Find where the given text appears and provide that cell's center as (X, Y) coordinate. 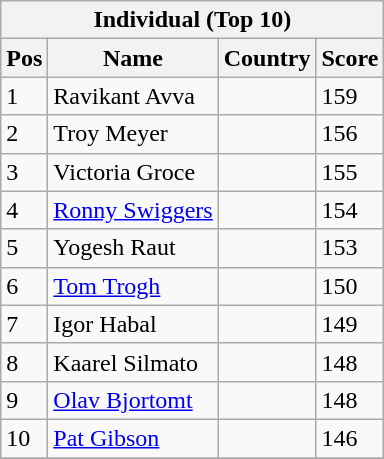
Kaarel Silmato (133, 362)
156 (350, 134)
8 (24, 362)
155 (350, 172)
Olav Bjortomt (133, 400)
4 (24, 210)
3 (24, 172)
146 (350, 438)
159 (350, 96)
9 (24, 400)
6 (24, 286)
2 (24, 134)
Name (133, 58)
Individual (Top 10) (192, 20)
150 (350, 286)
Troy Meyer (133, 134)
Pat Gibson (133, 438)
1 (24, 96)
153 (350, 248)
Igor Habal (133, 324)
10 (24, 438)
Ronny Swiggers (133, 210)
Yogesh Raut (133, 248)
Tom Trogh (133, 286)
Score (350, 58)
Pos (24, 58)
Victoria Groce (133, 172)
5 (24, 248)
149 (350, 324)
154 (350, 210)
Country (267, 58)
Ravikant Avva (133, 96)
7 (24, 324)
